Extract the [X, Y] coordinate from the center of the cell holding the provided text.  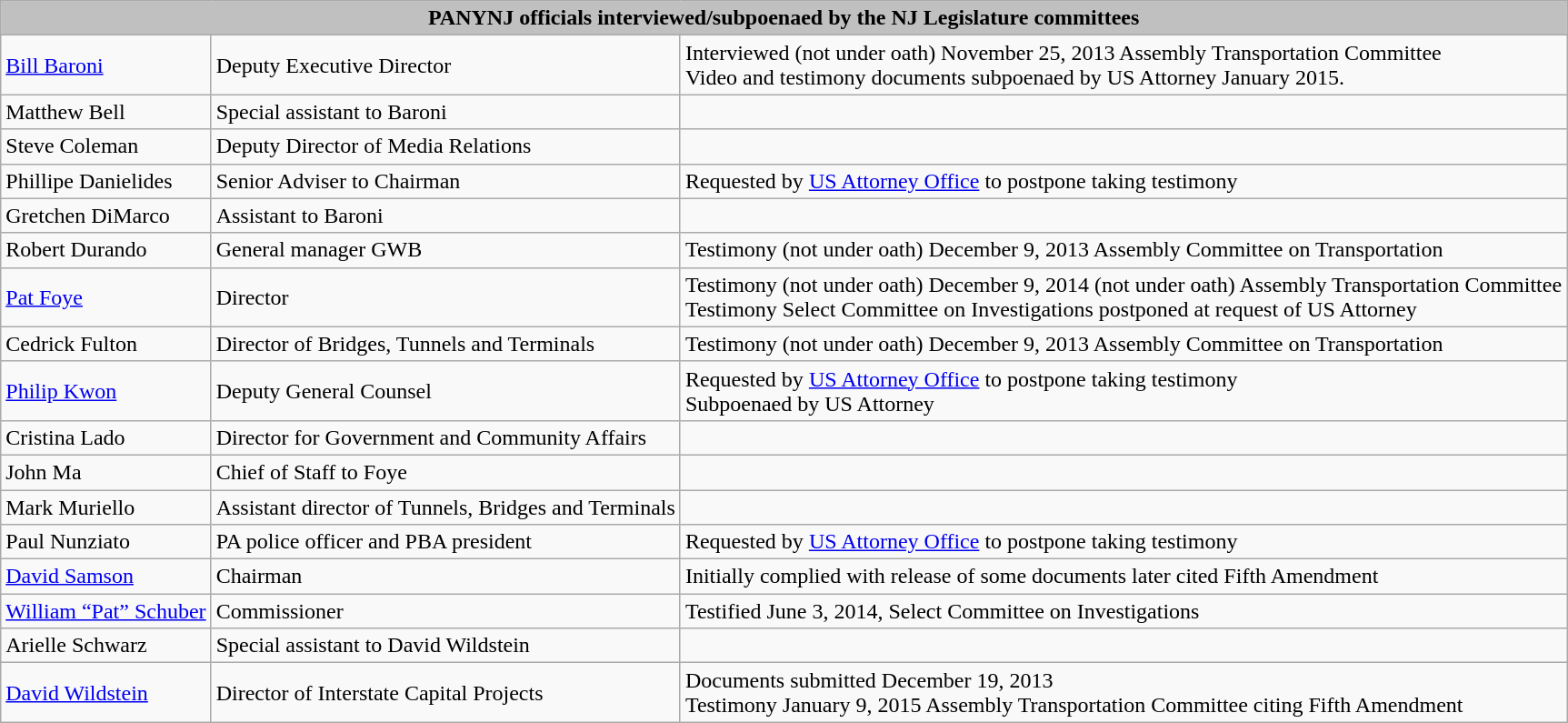
Paul Nunziato [105, 542]
Philip Kwon [105, 391]
Phillipe Danielides [105, 181]
Director of Bridges, Tunnels and Terminals [445, 344]
David Samson [105, 577]
Assistant to Baroni [445, 216]
Deputy Executive Director [445, 65]
Cristina Lado [105, 437]
Senior Adviser to Chairman [445, 181]
Chairman [445, 577]
Commissioner [445, 611]
William “Pat” Schuber [105, 611]
Chief of Staff to Foye [445, 472]
Testified June 3, 2014, Select Committee on Investigations [1124, 611]
Director [445, 296]
Matthew Bell [105, 112]
Gretchen DiMarco [105, 216]
PANYNJ officials interviewed/subpoenaed by the NJ Legislature committees [784, 18]
Director for Government and Community Affairs [445, 437]
Bill Baroni [105, 65]
Initially complied with release of some documents later cited Fifth Amendment [1124, 577]
Robert Durando [105, 250]
General manager GWB [445, 250]
Steve Coleman [105, 146]
Cedrick Fulton [105, 344]
Requested by US Attorney Office to postpone taking testimonySubpoenaed by US Attorney [1124, 391]
Pat Foye [105, 296]
David Wildstein [105, 693]
PA police officer and PBA president [445, 542]
Deputy General Counsel [445, 391]
Deputy Director of Media Relations [445, 146]
Director of Interstate Capital Projects [445, 693]
Arielle Schwarz [105, 646]
John Ma [105, 472]
Special assistant to Baroni [445, 112]
Special assistant to David Wildstein [445, 646]
Documents submitted December 19, 2013Testimony January 9, 2015 Assembly Transportation Committee citing Fifth Amendment [1124, 693]
Mark Muriello [105, 507]
Interviewed (not under oath) November 25, 2013 Assembly Transportation CommitteeVideo and testimony documents subpoenaed by US Attorney January 2015. [1124, 65]
Assistant director of Tunnels, Bridges and Terminals [445, 507]
